Identify which cell holds the provided text, then report its (X, Y) central coordinate. 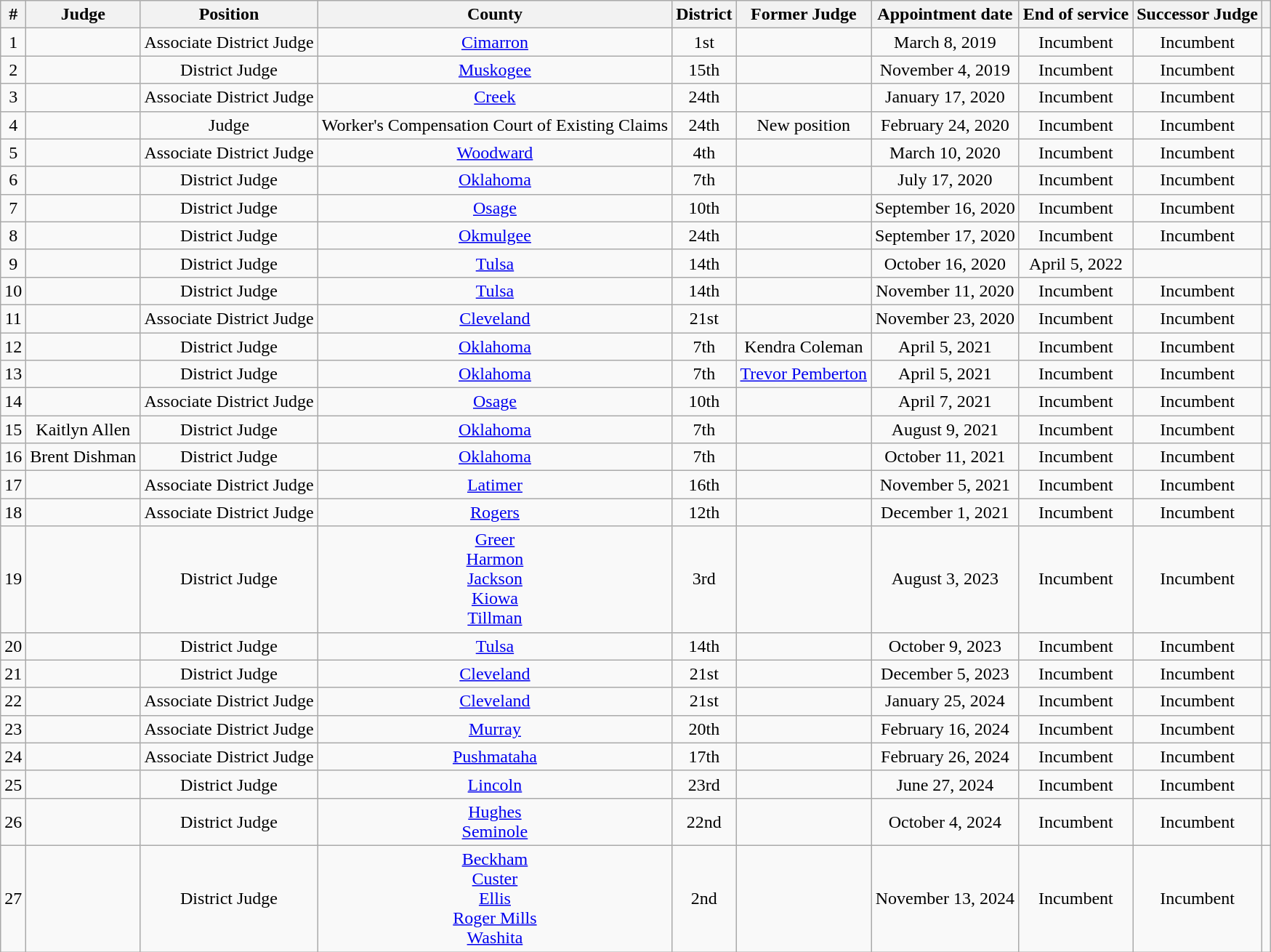
April 5, 2022 (1076, 263)
8 (13, 235)
2nd (704, 898)
November 4, 2019 (945, 70)
August 3, 2023 (945, 579)
7 (13, 208)
16th (704, 485)
February 26, 2024 (945, 757)
15th (704, 70)
September 16, 2020 (945, 208)
4th (704, 153)
October 9, 2023 (945, 646)
March 8, 2019 (945, 42)
December 1, 2021 (945, 512)
24 (13, 757)
New position (804, 125)
Kaitlyn Allen (83, 429)
15 (13, 429)
March 10, 2020 (945, 153)
Pushmataha (494, 757)
11 (13, 318)
Woodward (494, 153)
End of service (1076, 15)
18 (13, 512)
27 (13, 898)
District (704, 15)
22nd (704, 821)
2 (13, 70)
Position (229, 15)
Lincoln (494, 784)
16 (13, 457)
April 7, 2021 (945, 402)
22 (13, 701)
January 17, 2020 (945, 97)
3rd (704, 579)
September 17, 2020 (945, 235)
21 (13, 674)
Cimarron (494, 42)
February 24, 2020 (945, 125)
HughesSeminole (494, 821)
20 (13, 646)
November 23, 2020 (945, 318)
Creek (494, 97)
January 25, 2024 (945, 701)
Successor Judge (1198, 15)
November 5, 2021 (945, 485)
17th (704, 757)
Former Judge (804, 15)
November 13, 2024 (945, 898)
October 4, 2024 (945, 821)
County (494, 15)
23 (13, 729)
December 5, 2023 (945, 674)
20th (704, 729)
6 (13, 180)
26 (13, 821)
13 (13, 374)
Murray (494, 729)
12th (704, 512)
Trevor Pemberton (804, 374)
Okmulgee (494, 235)
October 11, 2021 (945, 457)
Rogers (494, 512)
Appointment date (945, 15)
10 (13, 291)
February 16, 2024 (945, 729)
# (13, 15)
BeckhamCusterEllisRoger MillsWashita (494, 898)
Muskogee (494, 70)
GreerHarmonJacksonKiowaTillman (494, 579)
17 (13, 485)
25 (13, 784)
9 (13, 263)
October 16, 2020 (945, 263)
Brent Dishman (83, 457)
12 (13, 347)
23rd (704, 784)
14 (13, 402)
August 9, 2021 (945, 429)
5 (13, 153)
November 11, 2020 (945, 291)
4 (13, 125)
1st (704, 42)
July 17, 2020 (945, 180)
June 27, 2024 (945, 784)
Latimer (494, 485)
Kendra Coleman (804, 347)
19 (13, 579)
1 (13, 42)
Worker's Compensation Court of Existing Claims (494, 125)
3 (13, 97)
